Pinpoint the cell where the given text exists, returning its (X, Y) midpoint coordinate. 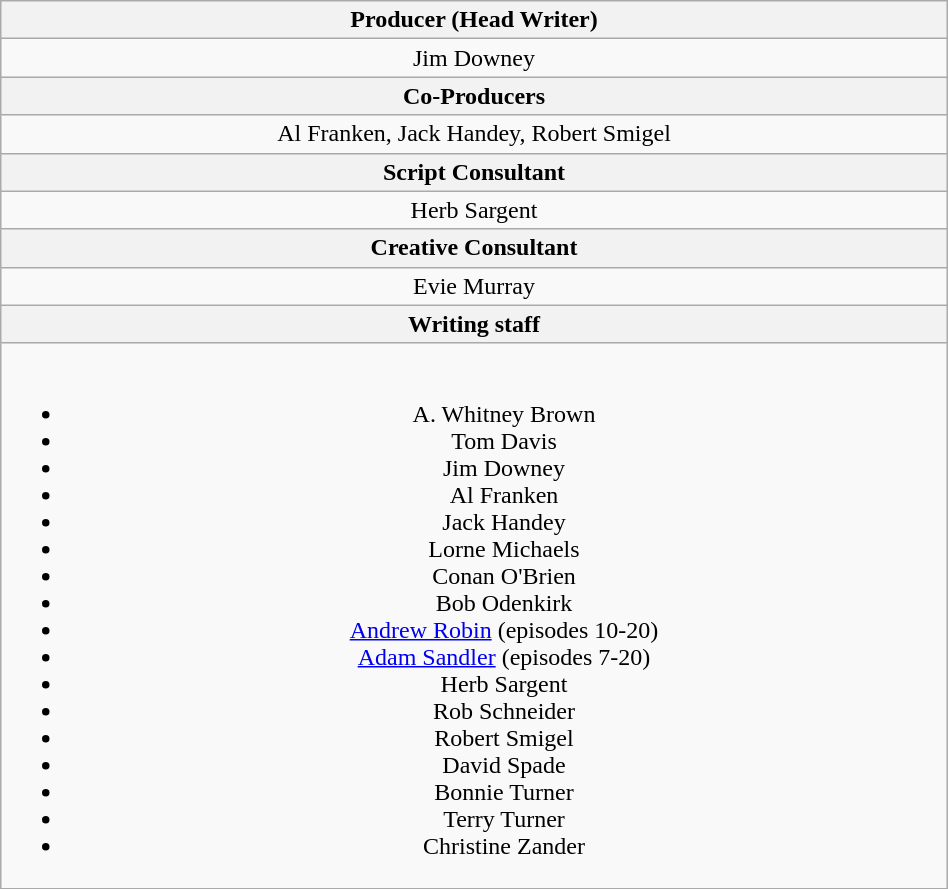
Co-Producers (474, 96)
Creative Consultant (474, 248)
Writing staff (474, 324)
Producer (Head Writer) (474, 20)
Script Consultant (474, 172)
Al Franken, Jack Handey, Robert Smigel (474, 134)
Herb Sargent (474, 210)
Evie Murray (474, 286)
Jim Downey (474, 58)
